Return [X, Y] of the center of cell containing provided text 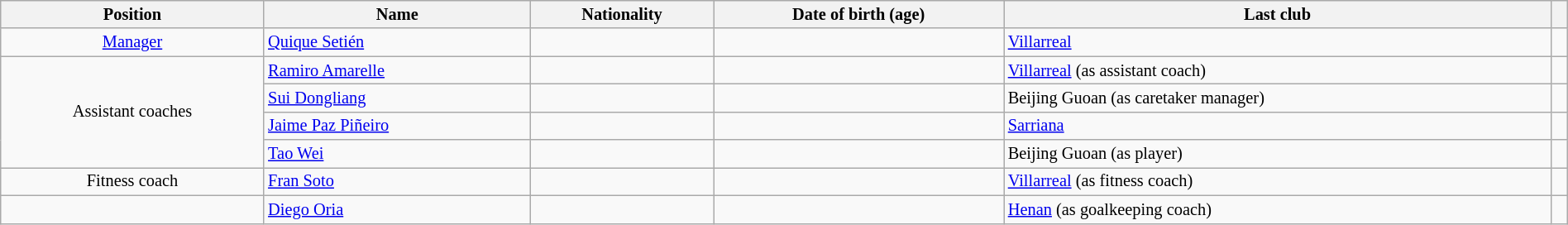
Name [397, 14]
Date of birth (age) [858, 14]
Fran Soto [397, 181]
Sarriana [1277, 126]
Assistant coaches [132, 112]
Villarreal [1277, 42]
Jaime Paz Piñeiro [397, 126]
Henan (as goalkeeping coach) [1277, 209]
Beijing Guoan (as caretaker manager) [1277, 98]
Diego Oria [397, 209]
Last club [1277, 14]
Manager [132, 42]
Quique Setién [397, 42]
Nationality [622, 14]
Ramiro Amarelle [397, 70]
Fitness coach [132, 181]
Tao Wei [397, 154]
Beijing Guoan (as player) [1277, 154]
Sui Dongliang [397, 98]
Villarreal (as assistant coach) [1277, 70]
Position [132, 14]
Villarreal (as fitness coach) [1277, 181]
